Locate the cell with the specified text and output its [X, Y] center coordinate. 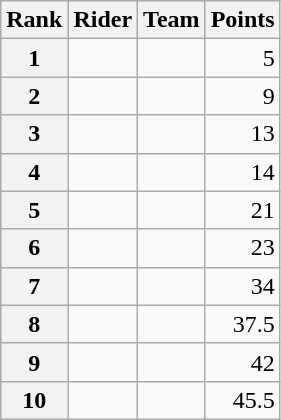
Rider [103, 20]
4 [34, 172]
42 [242, 362]
Points [242, 20]
13 [242, 134]
Team [172, 20]
1 [34, 58]
37.5 [242, 324]
3 [34, 134]
2 [34, 96]
10 [34, 400]
7 [34, 286]
23 [242, 248]
8 [34, 324]
Rank [34, 20]
45.5 [242, 400]
21 [242, 210]
34 [242, 286]
14 [242, 172]
6 [34, 248]
